Detect which cell encompasses the target text, then output its (X, Y) center coordinate. 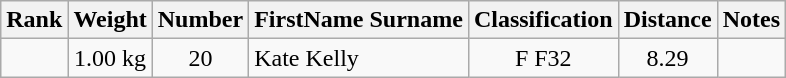
Weight (110, 20)
Classification (543, 20)
Kate Kelly (359, 58)
8.29 (668, 58)
FirstName Surname (359, 20)
Distance (668, 20)
Rank (34, 20)
1.00 kg (110, 58)
Notes (751, 20)
F F32 (543, 58)
Number (200, 20)
20 (200, 58)
